Search for the cell housing the specified text and yield its (x, y) center coordinate. 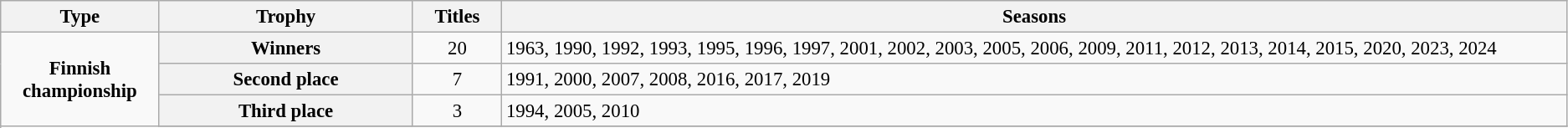
1991, 2000, 2007, 2008, 2016, 2017, 2019 (1034, 79)
Finnish championship (80, 80)
Trophy (286, 17)
1994, 2005, 2010 (1034, 111)
Winners (286, 49)
1963, 1990, 1992, 1993, 1995, 1996, 1997, 2001, 2002, 2003, 2005, 2006, 2009, 2011, 2012, 2013, 2014, 2015, 2020, 2023, 2024 (1034, 49)
Seasons (1034, 17)
20 (457, 49)
Second place (286, 79)
Type (80, 17)
Third place (286, 111)
7 (457, 79)
Titles (457, 17)
3 (457, 111)
